For the text-containing cell, return its midpoint in [X, Y] coordinate format. 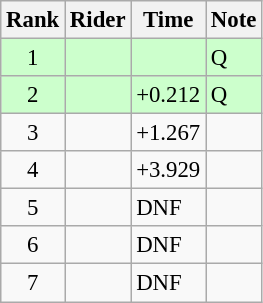
Rider [98, 20]
3 [33, 133]
Note [234, 20]
7 [33, 283]
+1.267 [168, 133]
6 [33, 245]
Time [168, 20]
+0.212 [168, 95]
1 [33, 58]
Rank [33, 20]
4 [33, 170]
+3.929 [168, 170]
2 [33, 95]
5 [33, 208]
